Pinpoint the cell where the given text exists, returning its [X, Y] midpoint coordinate. 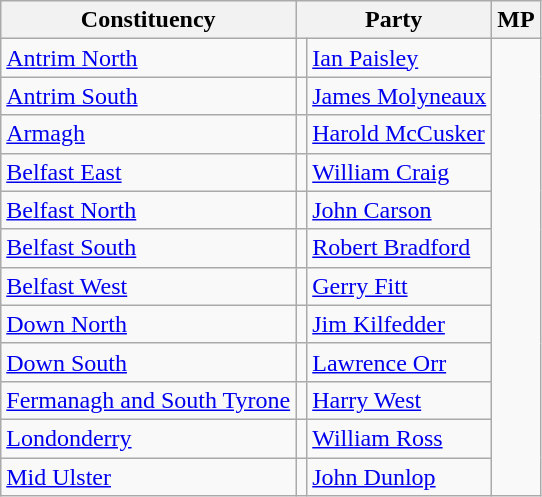
MP [516, 20]
Gerry Fitt [400, 286]
Jim Kilfedder [400, 324]
Belfast West [148, 286]
Belfast North [148, 210]
Londonderry [148, 438]
Mid Ulster [148, 477]
Belfast East [148, 172]
Armagh [148, 134]
John Dunlop [400, 477]
Antrim North [148, 58]
James Molyneaux [400, 96]
Harold McCusker [400, 134]
William Ross [400, 438]
William Craig [400, 172]
Lawrence Orr [400, 362]
Belfast South [148, 248]
Ian Paisley [400, 58]
Party [394, 20]
Antrim South [148, 96]
Constituency [148, 20]
Fermanagh and South Tyrone [148, 400]
Down North [148, 324]
Harry West [400, 400]
Robert Bradford [400, 248]
Down South [148, 362]
John Carson [400, 210]
